Return [X, Y] of the center of cell containing provided text 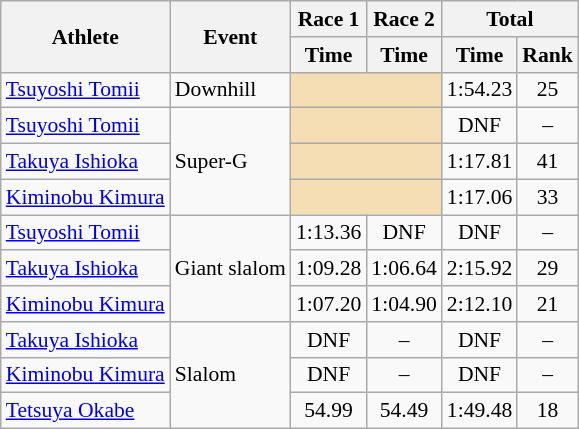
1:13.36 [328, 233]
33 [548, 197]
Race 1 [328, 19]
29 [548, 269]
Athlete [86, 36]
1:04.90 [404, 304]
25 [548, 90]
1:07.20 [328, 304]
1:17.81 [480, 162]
2:12.10 [480, 304]
2:15.92 [480, 269]
Slalom [230, 376]
1:17.06 [480, 197]
Tetsuya Okabe [86, 411]
1:09.28 [328, 269]
Total [510, 19]
1:06.64 [404, 269]
21 [548, 304]
Super-G [230, 162]
18 [548, 411]
Race 2 [404, 19]
Downhill [230, 90]
Rank [548, 55]
1:49.48 [480, 411]
Event [230, 36]
1:54.23 [480, 90]
54.99 [328, 411]
41 [548, 162]
54.49 [404, 411]
Giant slalom [230, 268]
